Find where the given text appears and provide that cell's center as (X, Y) coordinate. 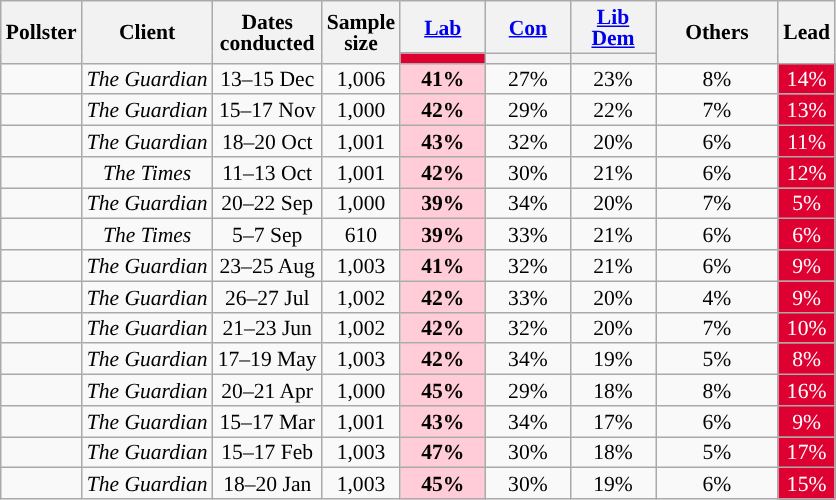
Lib Dem (612, 27)
13–15 Dec (268, 78)
4% (718, 296)
1,006 (361, 78)
5–7 Sep (268, 234)
Samplesize (361, 32)
11% (806, 142)
16% (806, 390)
Pollster (42, 32)
13% (806, 110)
10% (806, 328)
15% (806, 484)
14% (806, 78)
Con (528, 27)
22% (612, 110)
23% (612, 78)
20–22 Sep (268, 204)
18–20 Jan (268, 484)
12% (806, 172)
20–21 Apr (268, 390)
15–17 Feb (268, 452)
18–20 Oct (268, 142)
Lab (442, 27)
47% (442, 452)
Client (148, 32)
21–23 Jun (268, 328)
15–17 Mar (268, 422)
11–13 Oct (268, 172)
Lead (806, 32)
610 (361, 234)
15–17 Nov (268, 110)
27% (528, 78)
Others (718, 32)
26–27 Jul (268, 296)
23–25 Aug (268, 266)
Datesconducted (268, 32)
17–19 May (268, 360)
